Find where the given text appears and provide that cell's center as (X, Y) coordinate. 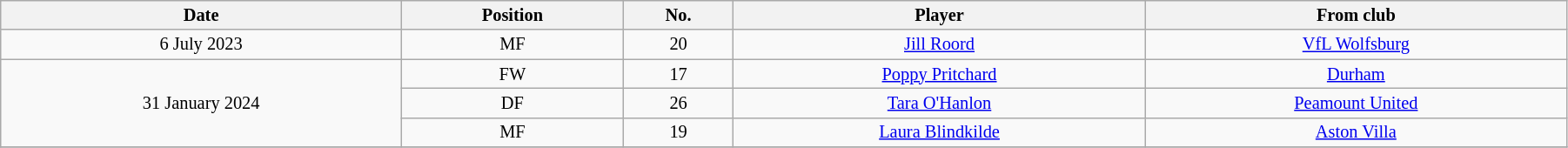
DF (512, 103)
Poppy Pritchard (940, 74)
Tara O'Hanlon (940, 103)
19 (679, 132)
17 (679, 74)
Date (202, 15)
Peamount United (1356, 103)
Position (512, 15)
From club (1356, 15)
Durham (1356, 74)
6 July 2023 (202, 44)
20 (679, 44)
No. (679, 15)
Aston Villa (1356, 132)
26 (679, 103)
31 January 2024 (202, 103)
Jill Roord (940, 44)
FW (512, 74)
Player (940, 15)
VfL Wolfsburg (1356, 44)
Laura Blindkilde (940, 132)
